Extract the (x, y) coordinate from the center of the cell holding the provided text.  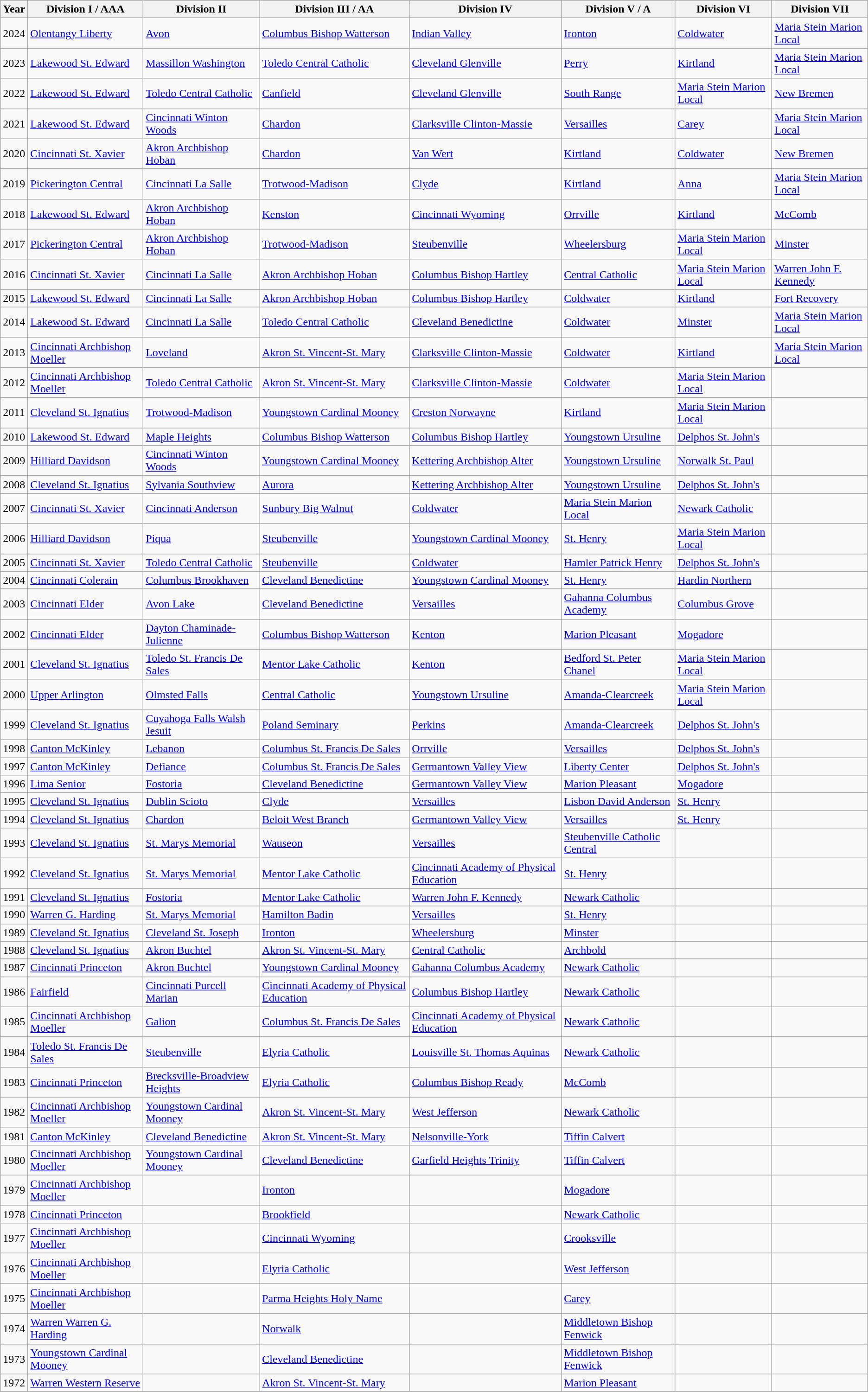
Cincinnati Purcell Marian (201, 991)
Norwalk St. Paul (723, 461)
Aurora (335, 485)
Hardin Northern (723, 580)
Indian Valley (485, 33)
Piqua (201, 539)
Lisbon David Anderson (619, 802)
2002 (14, 634)
2014 (14, 322)
Van Wert (485, 154)
1978 (14, 1214)
1976 (14, 1269)
2007 (14, 508)
Columbus Bishop Ready (485, 1082)
Olentangy Liberty (85, 33)
1975 (14, 1298)
Creston Norwayne (485, 413)
Fairfield (85, 991)
2023 (14, 63)
Cincinnati Anderson (201, 508)
Brookfield (335, 1214)
2011 (14, 413)
Division I / AAA (85, 9)
1995 (14, 802)
Beloit West Branch (335, 819)
1989 (14, 932)
1977 (14, 1238)
Defiance (201, 766)
2013 (14, 352)
2020 (14, 154)
2017 (14, 244)
2003 (14, 604)
Garfield Heights Trinity (485, 1160)
2000 (14, 695)
Lebanon (201, 748)
Louisville St. Thomas Aquinas (485, 1052)
Division III / AA (335, 9)
Massillon Washington (201, 63)
Loveland (201, 352)
2019 (14, 184)
Perkins (485, 724)
2009 (14, 461)
Liberty Center (619, 766)
Norwalk (335, 1329)
Dublin Scioto (201, 802)
2001 (14, 664)
2008 (14, 485)
Poland Seminary (335, 724)
1974 (14, 1329)
1985 (14, 1022)
Canfield (335, 94)
Crooksville (619, 1238)
Division VI (723, 9)
Warren Western Reserve (85, 1383)
Bedford St. Peter Chanel (619, 664)
1972 (14, 1383)
1990 (14, 915)
South Range (619, 94)
Wauseon (335, 843)
1997 (14, 766)
2022 (14, 94)
1992 (14, 874)
1979 (14, 1191)
Columbus Grove (723, 604)
Dayton Chaminade-Julienne (201, 634)
2006 (14, 539)
1994 (14, 819)
1999 (14, 724)
1973 (14, 1359)
1980 (14, 1160)
Division V / A (619, 9)
2015 (14, 298)
Anna (723, 184)
Division VII (820, 9)
Warren G. Harding (85, 915)
2018 (14, 214)
Cincinnati Colerain (85, 580)
Archbold (619, 950)
1982 (14, 1112)
Avon Lake (201, 604)
Fort Recovery (820, 298)
2016 (14, 275)
Sunbury Big Walnut (335, 508)
1981 (14, 1137)
Hamler Patrick Henry (619, 562)
1991 (14, 897)
1998 (14, 748)
1984 (14, 1052)
Division IV (485, 9)
1987 (14, 968)
Brecksville-Broadview Heights (201, 1082)
Perry (619, 63)
Upper Arlington (85, 695)
1988 (14, 950)
Olmsted Falls (201, 695)
Warren Warren G. Harding (85, 1329)
2012 (14, 383)
Parma Heights Holy Name (335, 1298)
Galion (201, 1022)
1993 (14, 843)
Maple Heights (201, 437)
Steubenville Catholic Central (619, 843)
2024 (14, 33)
2010 (14, 437)
Cleveland St. Joseph (201, 932)
Lima Senior (85, 784)
Columbus Brookhaven (201, 580)
Sylvania Southview (201, 485)
1986 (14, 991)
1983 (14, 1082)
Cuyahoga Falls Walsh Jesuit (201, 724)
Year (14, 9)
Division II (201, 9)
2021 (14, 123)
Kenston (335, 214)
Avon (201, 33)
1996 (14, 784)
2005 (14, 562)
Hamilton Badin (335, 915)
2004 (14, 580)
Nelsonville-York (485, 1137)
